Find where the given text appears and provide that cell's center as (X, Y) coordinate. 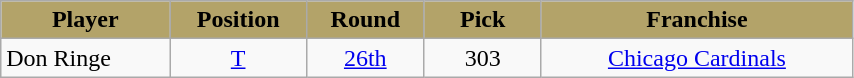
T (238, 58)
Franchise (696, 20)
Pick (482, 20)
Round (366, 20)
303 (482, 58)
Player (86, 20)
Position (238, 20)
Chicago Cardinals (696, 58)
26th (366, 58)
Don Ringe (86, 58)
